Provide the [X, Y] coordinate of the cell's center where the given text is located.  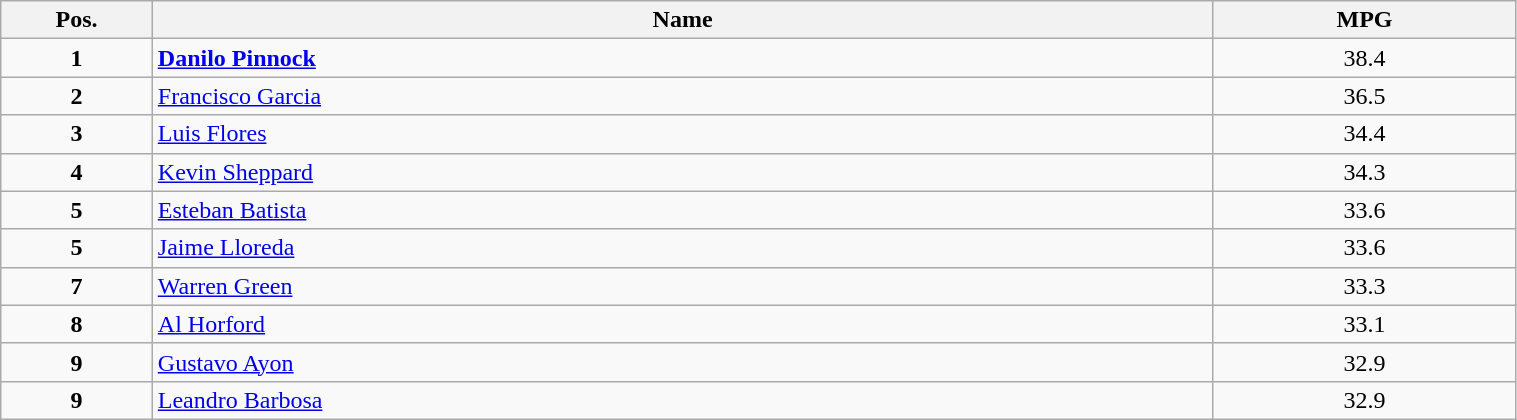
33.3 [1364, 286]
Luis Flores [682, 134]
7 [77, 286]
2 [77, 96]
4 [77, 172]
Francisco Garcia [682, 96]
Warren Green [682, 286]
Esteban Batista [682, 210]
Name [682, 20]
36.5 [1364, 96]
8 [77, 324]
3 [77, 134]
Danilo Pinnock [682, 58]
Leandro Barbosa [682, 400]
Jaime Lloreda [682, 248]
Gustavo Ayon [682, 362]
38.4 [1364, 58]
34.4 [1364, 134]
1 [77, 58]
Pos. [77, 20]
Kevin Sheppard [682, 172]
33.1 [1364, 324]
MPG [1364, 20]
34.3 [1364, 172]
Al Horford [682, 324]
